Scan for the cell matching the given text and deliver its [X, Y] coordinate at center. 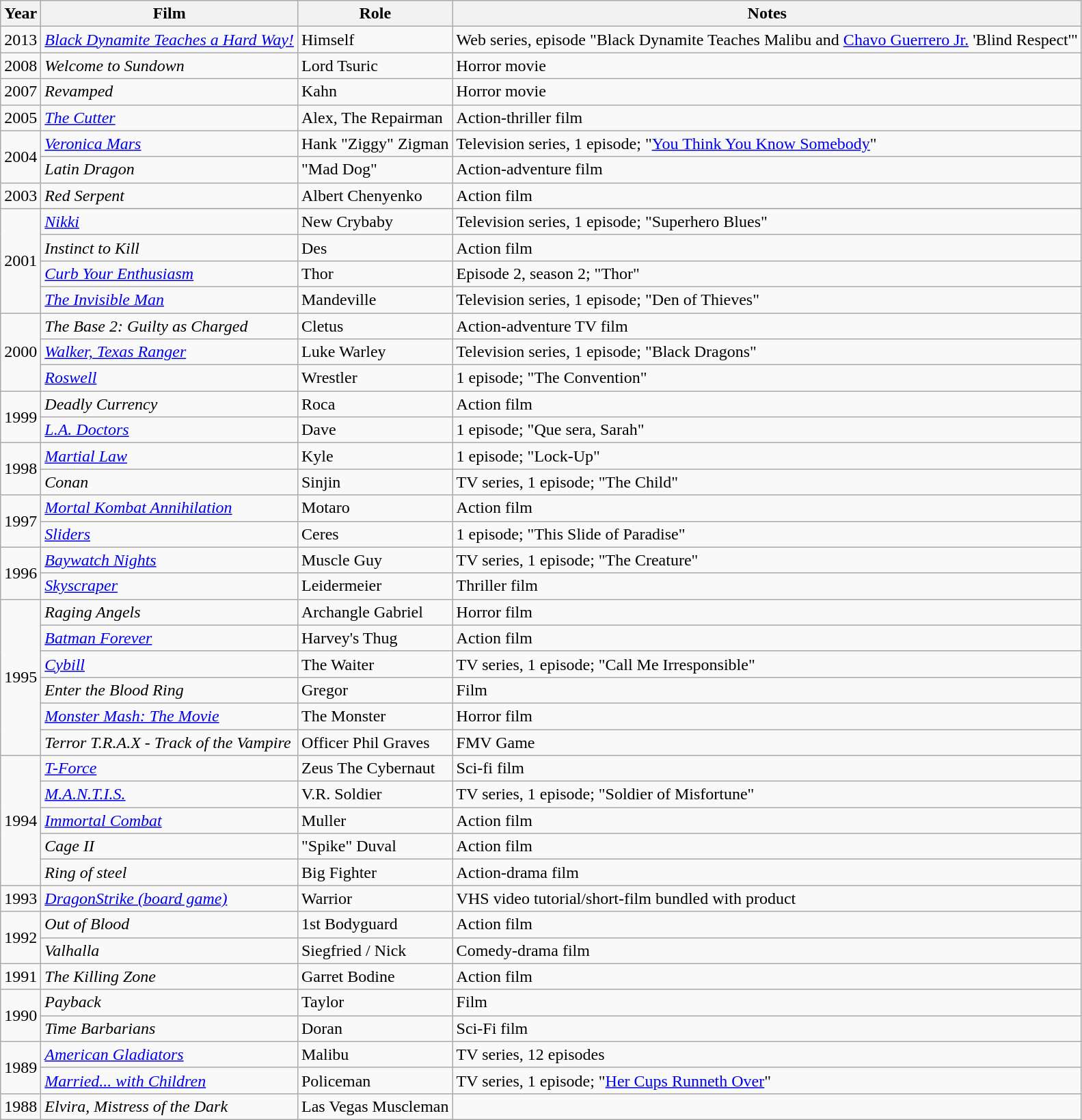
Married... with Children [170, 1080]
Web series, episode "Black Dynamite Teaches Malibu and Chavo Guerrero Jr. 'Blind Respect'" [767, 40]
FMV Game [767, 742]
The Monster [375, 716]
1989 [21, 1067]
Action-adventure film [767, 170]
New Crybaby [375, 222]
"Mad Dog" [375, 170]
Roca [375, 404]
Cletus [375, 326]
Sci-Fi film [767, 1028]
Role [375, 14]
Revamped [170, 92]
Big Fighter [375, 872]
Immortal Combat [170, 821]
2000 [21, 352]
Veronica Mars [170, 144]
Zeus The Cybernaut [375, 769]
1994 [21, 821]
T-Force [170, 769]
Walker, Texas Ranger [170, 352]
1 episode; "This Slide of Paradise" [767, 534]
1988 [21, 1106]
Monster Mash: The Movie [170, 716]
Thriller film [767, 586]
American Gladiators [170, 1054]
1997 [21, 521]
Baywatch Nights [170, 560]
Thor [375, 274]
Terror T.R.A.X - Track of the Vampire [170, 742]
Himself [375, 40]
Malibu [375, 1054]
The Invisible Man [170, 299]
Red Serpent [170, 196]
1995 [21, 677]
TV series, 12 episodes [767, 1054]
1 episode; "The Convention" [767, 378]
Television series, 1 episode; "Black Dragons" [767, 352]
VHS video tutorial/short-film bundled with product [767, 898]
Archangle Gabriel [375, 612]
TV series, 1 episode; "Call Me Irresponsible" [767, 664]
Officer Phil Graves [375, 742]
Gregor [375, 690]
Motaro [375, 508]
2013 [21, 40]
V.R. Soldier [375, 795]
Raging Angels [170, 612]
2001 [21, 261]
Las Vegas Muscleman [375, 1106]
Curb Your Enthusiasm [170, 274]
1 episode; "Lock-Up" [767, 456]
Nikki [170, 222]
Valhalla [170, 950]
1998 [21, 469]
Action-adventure TV film [767, 326]
Mandeville [375, 299]
1991 [21, 976]
Garret Bodine [375, 976]
Cage II [170, 846]
M.A.N.T.I.S. [170, 795]
Enter the Blood Ring [170, 690]
Elvira, Mistress of the Dark [170, 1106]
1992 [21, 937]
Martial Law [170, 456]
Sinjin [375, 482]
1993 [21, 898]
Television series, 1 episode; "Den of Thieves" [767, 299]
The Base 2: Guilty as Charged [170, 326]
2007 [21, 92]
Batman Forever [170, 638]
Kyle [375, 456]
"Spike" Duval [375, 846]
Des [375, 248]
Instinct to Kill [170, 248]
DragonStrike (board game) [170, 898]
Kahn [375, 92]
Conan [170, 482]
TV series, 1 episode; "Soldier of Misfortune" [767, 795]
Alex, The Repairman [375, 118]
Year [21, 14]
2005 [21, 118]
Sci-fi film [767, 769]
Lord Tsuric [375, 66]
Siegfried / Nick [375, 950]
Episode 2, season 2; "Thor" [767, 274]
Ring of steel [170, 872]
Deadly Currency [170, 404]
2003 [21, 196]
Albert Chenyenko [375, 196]
Television series, 1 episode; "You Think You Know Somebody" [767, 144]
1999 [21, 417]
Time Barbarians [170, 1028]
Skyscraper [170, 586]
Comedy-drama film [767, 950]
Doran [375, 1028]
The Cutter [170, 118]
Warrior [375, 898]
Luke Warley [375, 352]
Muscle Guy [375, 560]
Taylor [375, 1002]
Mortal Kombat Annihilation [170, 508]
Roswell [170, 378]
The Killing Zone [170, 976]
Sliders [170, 534]
Action-drama film [767, 872]
Latin Dragon [170, 170]
Wrestler [375, 378]
L.A. Doctors [170, 430]
Dave [375, 430]
2008 [21, 66]
Out of Blood [170, 924]
TV series, 1 episode; "Her Cups Runneth Over" [767, 1080]
1996 [21, 573]
Muller [375, 821]
TV series, 1 episode; "The Creature" [767, 560]
TV series, 1 episode; "The Child" [767, 482]
Television series, 1 episode; "Superhero Blues" [767, 222]
Payback [170, 1002]
Welcome to Sundown [170, 66]
Hank "Ziggy" Zigman [375, 144]
Ceres [375, 534]
Notes [767, 14]
2004 [21, 157]
Black Dynamite Teaches a Hard Way! [170, 40]
Action-thriller film [767, 118]
Cybill [170, 664]
1 episode; "Que sera, Sarah" [767, 430]
Harvey's Thug [375, 638]
1990 [21, 1015]
1st Bodyguard [375, 924]
The Waiter [375, 664]
Policeman [375, 1080]
Leidermeier [375, 586]
